Search for the cell housing the specified text and yield its [X, Y] center coordinate. 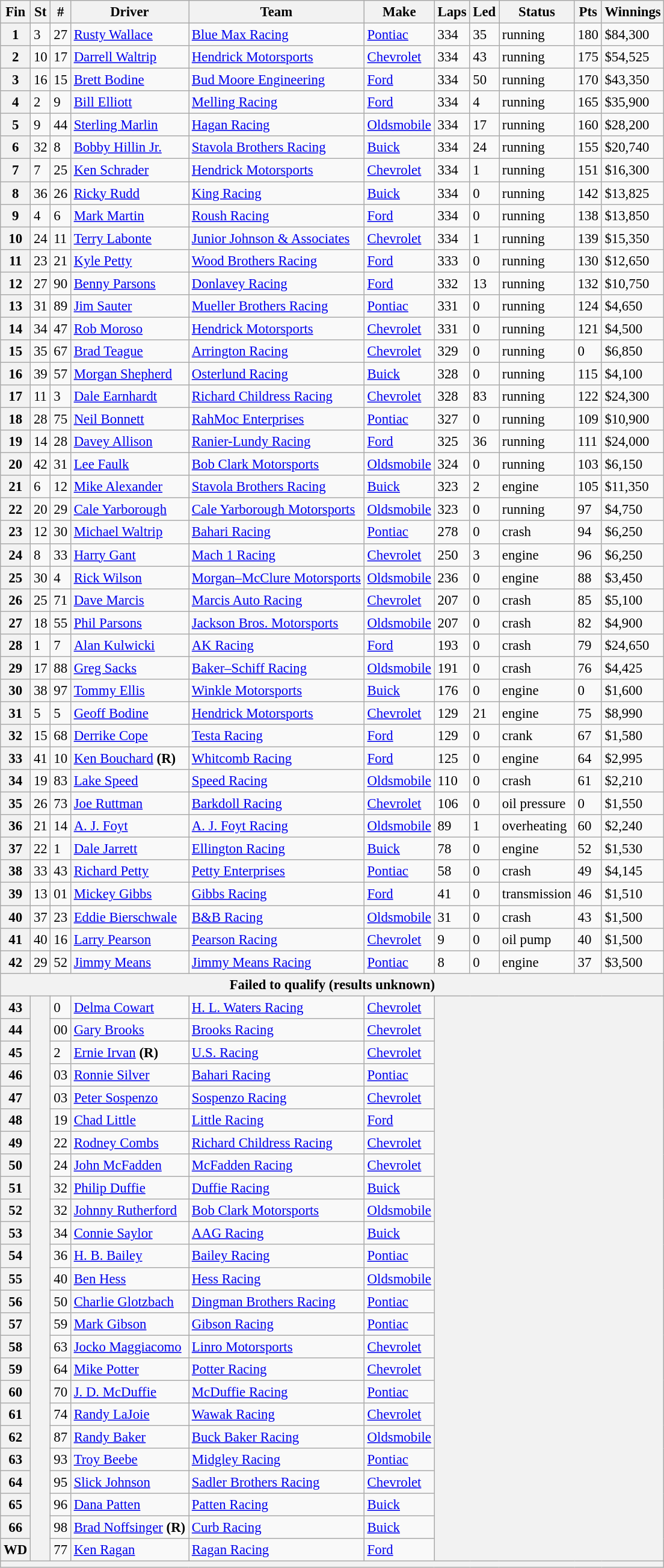
Chad Little [129, 1120]
Ben Hess [129, 1279]
151 [588, 170]
Team [277, 12]
Jackson Bros. Motorsports [277, 623]
278 [452, 532]
$12,650 [633, 261]
RahMoc Enterprises [277, 419]
76 [588, 668]
Whitcomb Racing [277, 759]
45 [16, 1052]
$24,300 [633, 397]
324 [452, 465]
Wood Brothers Racing [277, 261]
Speed Racing [277, 781]
77 [60, 1550]
Ranier-Lundy Racing [277, 442]
Curb Racing [277, 1528]
138 [588, 215]
Kyle Petty [129, 261]
$5,100 [633, 600]
124 [588, 306]
Slick Johnson [129, 1483]
$6,850 [633, 351]
Jimmy Means [129, 962]
U.S. Racing [277, 1052]
Patten Racing [277, 1505]
$4,750 [633, 510]
Melling Racing [277, 102]
Failed to qualify (results unknown) [332, 984]
Charlie Glotzbach [129, 1301]
Rob Moroso [129, 329]
125 [452, 759]
Dingman Brothers Racing [277, 1301]
180 [588, 35]
Jocko Maggiacomo [129, 1347]
Sospenzo Racing [277, 1097]
250 [452, 555]
Ken Bouchard (R) [129, 759]
122 [588, 397]
Sadler Brothers Racing [277, 1483]
Ellington Racing [277, 849]
$1,580 [633, 736]
78 [452, 849]
Bailey Racing [277, 1256]
$13,825 [633, 193]
Dana Patten [129, 1505]
51 [16, 1188]
74 [60, 1415]
$2,210 [633, 781]
142 [588, 193]
333 [452, 261]
Brad Noffsinger (R) [129, 1528]
Ken Schrader [129, 170]
$4,100 [633, 374]
Roush Racing [277, 215]
121 [588, 329]
$16,300 [633, 170]
$24,650 [633, 646]
$15,350 [633, 238]
Mike Alexander [129, 487]
236 [452, 578]
Johnny Rutherford [129, 1211]
70 [60, 1392]
Troy Beebe [129, 1460]
Sterling Marlin [129, 125]
$6,150 [633, 465]
Mike Potter [129, 1369]
48 [16, 1120]
Linro Motorsports [277, 1347]
Winkle Motorsports [277, 691]
Arrington Racing [277, 351]
$10,750 [633, 283]
Michael Waltrip [129, 532]
Hagan Racing [277, 125]
103 [588, 465]
90 [60, 283]
$1,600 [633, 691]
132 [588, 283]
56 [16, 1301]
Rick Wilson [129, 578]
transmission [537, 894]
Gibbs Racing [277, 894]
Baker–Schiff Racing [277, 668]
Neil Bonnett [129, 419]
Cale Yarborough [129, 510]
Darrell Waltrip [129, 57]
Philip Duffie [129, 1188]
325 [452, 442]
McFadden Racing [277, 1165]
87 [60, 1437]
$54,525 [633, 57]
93 [60, 1460]
Laps [452, 12]
Gibson Racing [277, 1324]
$4,425 [633, 668]
Morgan–McClure Motorsports [277, 578]
71 [60, 600]
105 [588, 487]
oil pressure [537, 804]
82 [588, 623]
94 [588, 532]
McDuffie Racing [277, 1392]
A. J. Foyt Racing [277, 826]
Buck Baker Racing [277, 1437]
crank [537, 736]
130 [588, 261]
J. D. McDuffie [129, 1392]
Eddie Bierschwale [129, 917]
Delma Cowart [129, 1007]
WD [16, 1550]
Bobby Hillin Jr. [129, 147]
155 [588, 147]
Larry Pearson [129, 939]
King Racing [277, 193]
Gary Brooks [129, 1030]
$28,200 [633, 125]
Joe Ruttman [129, 804]
H. L. Waters Racing [277, 1007]
Junior Johnson & Associates [277, 238]
Ricky Rudd [129, 193]
Benny Parsons [129, 283]
Blue Max Racing [277, 35]
79 [588, 646]
73 [60, 804]
Petty Enterprises [277, 872]
Hess Racing [277, 1279]
Duffie Racing [277, 1188]
$35,900 [633, 102]
Dale Earnhardt [129, 397]
Testa Racing [277, 736]
329 [452, 351]
Randy LaJoie [129, 1415]
Lee Faulk [129, 465]
Brett Bodine [129, 80]
Driver [129, 12]
165 [588, 102]
$3,450 [633, 578]
Pts [588, 12]
62 [16, 1437]
Brad Teague [129, 351]
John McFadden [129, 1165]
Peter Sospenzo [129, 1097]
Bill Elliott [129, 102]
Richard Petty [129, 872]
110 [452, 781]
65 [16, 1505]
193 [452, 646]
$10,900 [633, 419]
98 [60, 1528]
$1,510 [633, 894]
Ronnie Silver [129, 1075]
54 [16, 1256]
01 [60, 894]
Lake Speed [129, 781]
Phil Parsons [129, 623]
Little Racing [277, 1120]
Donlavey Racing [277, 283]
$2,995 [633, 759]
$43,350 [633, 80]
Make [399, 12]
$24,000 [633, 442]
85 [588, 600]
Led [485, 12]
A. J. Foyt [129, 826]
Potter Racing [277, 1369]
$4,650 [633, 306]
$8,990 [633, 713]
Ken Ragan [129, 1550]
B&B Racing [277, 917]
Jim Sauter [129, 306]
66 [16, 1528]
Mickey Gibbs [129, 894]
115 [588, 374]
Rodney Combs [129, 1143]
68 [60, 736]
Derrike Cope [129, 736]
Tommy Ellis [129, 691]
Wawak Racing [277, 1415]
332 [452, 283]
Osterlund Racing [277, 374]
Rusty Wallace [129, 35]
175 [588, 57]
327 [452, 419]
Davey Allison [129, 442]
Connie Saylor [129, 1233]
Terry Labonte [129, 238]
Pearson Racing [277, 939]
00 [60, 1030]
Barkdoll Racing [277, 804]
# [60, 12]
Dale Jarrett [129, 849]
139 [588, 238]
176 [452, 691]
AK Racing [277, 646]
$20,740 [633, 147]
$3,500 [633, 962]
overheating [537, 826]
$13,850 [633, 215]
111 [588, 442]
Alan Kulwicki [129, 646]
AAG Racing [277, 1233]
Mach 1 Racing [277, 555]
$1,530 [633, 849]
$2,240 [633, 826]
Midgley Racing [277, 1460]
Mark Martin [129, 215]
53 [16, 1233]
Jimmy Means Racing [277, 962]
Status [537, 12]
$4,145 [633, 872]
Geoff Bodine [129, 713]
Ragan Racing [277, 1550]
160 [588, 125]
Bud Moore Engineering [277, 80]
Randy Baker [129, 1437]
$84,300 [633, 35]
Marcis Auto Racing [277, 600]
Mueller Brothers Racing [277, 306]
106 [452, 804]
109 [588, 419]
Greg Sacks [129, 668]
$4,900 [633, 623]
H. B. Bailey [129, 1256]
Morgan Shepherd [129, 374]
95 [60, 1483]
Dave Marcis [129, 600]
Ernie Irvan (R) [129, 1052]
Mark Gibson [129, 1324]
St [41, 12]
Brooks Racing [277, 1030]
$1,550 [633, 804]
$4,500 [633, 329]
$11,350 [633, 487]
Winnings [633, 12]
oil pump [537, 939]
170 [588, 80]
191 [452, 668]
Cale Yarborough Motorsports [277, 510]
Fin [16, 12]
Harry Gant [129, 555]
